Search for the cell housing the specified text and yield its (X, Y) center coordinate. 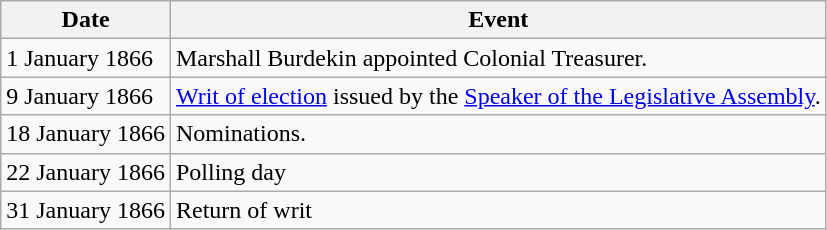
22 January 1866 (86, 172)
31 January 1866 (86, 210)
Nominations. (498, 134)
Event (498, 20)
Return of writ (498, 210)
Polling day (498, 172)
1 January 1866 (86, 58)
9 January 1866 (86, 96)
Marshall Burdekin appointed Colonial Treasurer. (498, 58)
18 January 1866 (86, 134)
Date (86, 20)
Writ of election issued by the Speaker of the Legislative Assembly. (498, 96)
